Find where the given text appears and provide that cell's center as [X, Y] coordinate. 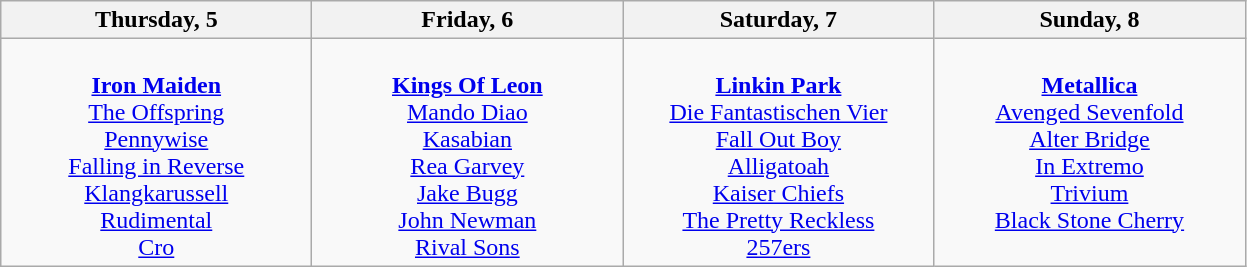
Metallica Avenged Sevenfold Alter Bridge In Extremo Trivium Black Stone Cherry [1090, 152]
Iron Maiden The Offspring Pennywise Falling in Reverse Klangkarussell Rudimental Cro [156, 152]
Sunday, 8 [1090, 20]
Linkin Park Die Fantastischen Vier Fall Out Boy Alligatoah Kaiser Chiefs The Pretty Reckless 257ers [778, 152]
Friday, 6 [468, 20]
Saturday, 7 [778, 20]
Thursday, 5 [156, 20]
Kings Of Leon Mando Diao Kasabian Rea Garvey Jake Bugg John Newman Rival Sons [468, 152]
